Return the [x, y] coordinate for the center point of the cell that contains the specified text.  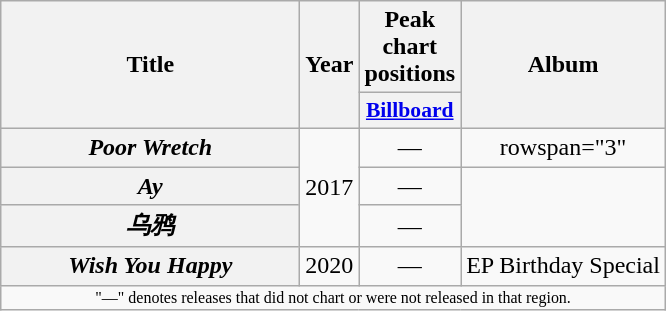
2020 [330, 266]
Ay [150, 185]
2017 [330, 188]
Poor Wretch [150, 147]
Title [150, 65]
Wish You Happy [150, 266]
Billboard [410, 111]
Year [330, 65]
rowspan="3" [564, 147]
乌鸦 [150, 226]
"—" denotes releases that did not chart or were not released in that region. [334, 297]
EP Birthday Special [564, 266]
Peak chart positions [410, 47]
Album [564, 65]
